Capture the cell that displays the provided text and extract its [X, Y] central coordinate. 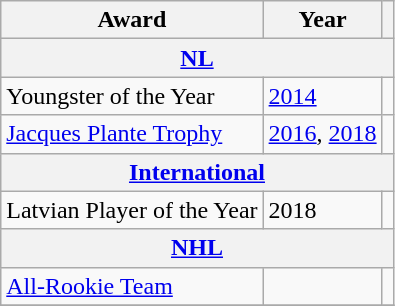
2018 [322, 210]
2014 [322, 96]
International [197, 172]
NL [197, 58]
NHL [197, 248]
Latvian Player of the Year [132, 210]
Youngster of the Year [132, 96]
All-Rookie Team [132, 286]
Award [132, 20]
2016, 2018 [322, 134]
Jacques Plante Trophy [132, 134]
Year [322, 20]
